Return [X, Y] of the center of cell containing provided text 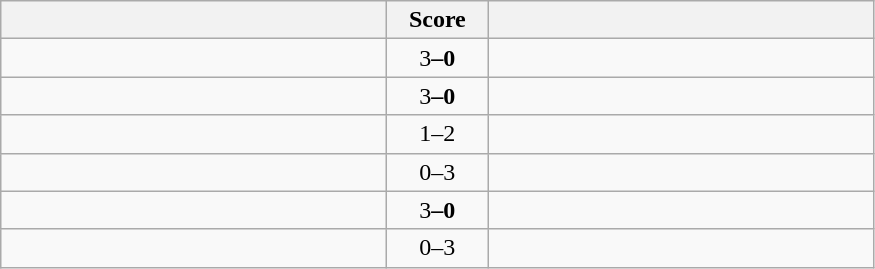
Score [438, 20]
1–2 [438, 134]
